Identify which cell holds the provided text, then report its [X, Y] central coordinate. 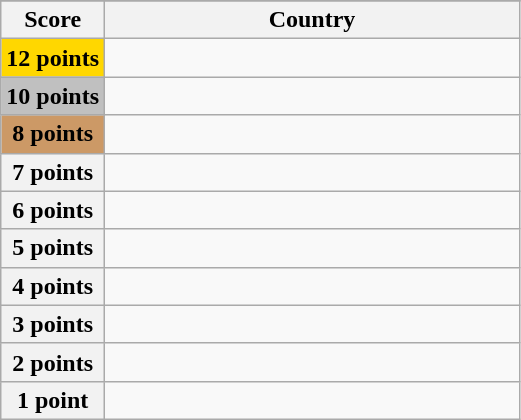
Score [53, 20]
7 points [53, 172]
4 points [53, 286]
1 point [53, 400]
12 points [53, 58]
2 points [53, 362]
8 points [53, 134]
10 points [53, 96]
Country [312, 20]
3 points [53, 324]
6 points [53, 210]
5 points [53, 248]
